Output the [X, Y] coordinate of the center of the cell containing the given text.  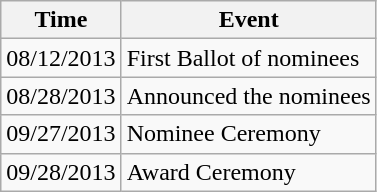
08/28/2013 [61, 96]
Nominee Ceremony [248, 134]
Event [248, 20]
09/27/2013 [61, 134]
Award Ceremony [248, 172]
08/12/2013 [61, 58]
First Ballot of nominees [248, 58]
09/28/2013 [61, 172]
Time [61, 20]
Announced the nominees [248, 96]
